Scan for the cell matching the given text and deliver its [X, Y] coordinate at center. 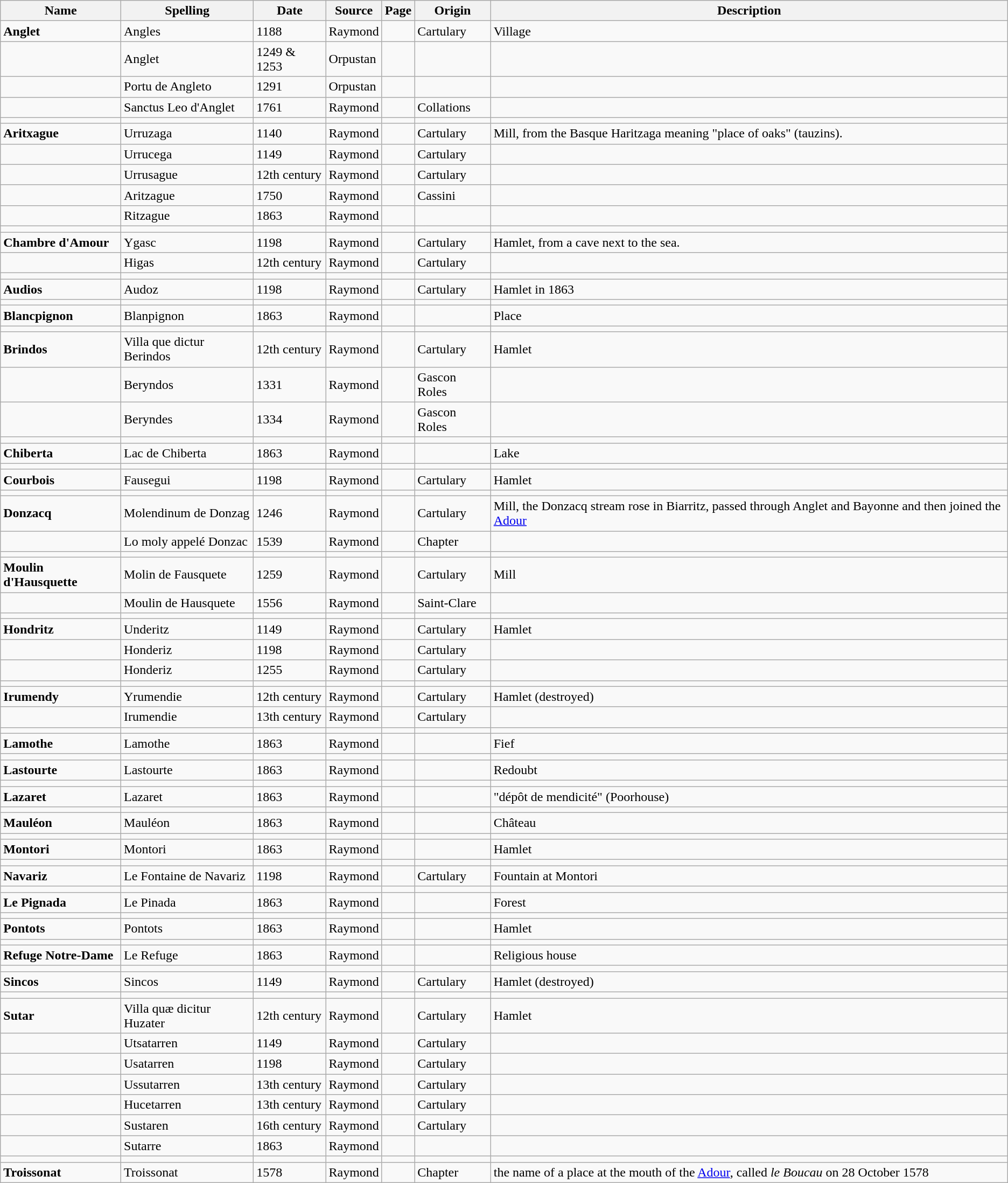
Place [749, 316]
Fausegui [187, 479]
Ussutarren [187, 1084]
Ygasc [187, 242]
1246 [290, 513]
Blancpignon [61, 316]
Hondritz [61, 629]
Lake [749, 453]
Saint-Clare [452, 603]
Courbois [61, 479]
Lac de Chiberta [187, 453]
Religious house [749, 955]
Villa que dictur Berindos [187, 349]
Fountain at Montori [749, 876]
Sustaren [187, 1125]
Underitz [187, 629]
Collations [452, 107]
1249 & 1253 [290, 59]
16th century [290, 1125]
Higas [187, 263]
Moulin de Hausquete [187, 603]
Village [749, 31]
Hucetarren [187, 1105]
Source [354, 11]
Utsatarren [187, 1043]
1291 [290, 87]
Irumendy [61, 697]
1255 [290, 670]
Ritzague [187, 215]
Angles [187, 31]
1259 [290, 575]
Le Fontaine de Navariz [187, 876]
Description [749, 11]
1761 [290, 107]
Date [290, 11]
Name [61, 11]
Mill, the Donzacq stream rose in Biarritz, passed through Anglet and Bayonne and then joined the Adour [749, 513]
Donzacq [61, 513]
Chiberta [61, 453]
Aritzague [187, 195]
1539 [290, 541]
Cassini [452, 195]
Yrumendie [187, 697]
1556 [290, 603]
Beryndos [187, 385]
Le Refuge [187, 955]
1188 [290, 31]
Fief [749, 743]
Page [398, 11]
"dépôt de mendicité" (Poorhouse) [749, 797]
1331 [290, 385]
Sutar [61, 1015]
Irumendie [187, 717]
Lo moly appelé Donzac [187, 541]
Villa quæ dicitur Huzater [187, 1015]
Portu de Angleto [187, 87]
Le Pignada [61, 902]
Usatarren [187, 1064]
Urrusague [187, 175]
Brindos [61, 349]
Navariz [61, 876]
Beryndes [187, 419]
Forest [749, 902]
1140 [290, 134]
Sanctus Leo d'Anglet [187, 107]
Audoz [187, 289]
1334 [290, 419]
Aritxague [61, 134]
1750 [290, 195]
Urrucega [187, 154]
Hamlet in 1863 [749, 289]
Le Pinada [187, 902]
Blanpignon [187, 316]
Molin de Fausquete [187, 575]
Château [749, 823]
the name of a place at the mouth of the Adour, called le Boucau on 28 October 1578 [749, 1172]
Urruzaga [187, 134]
Sutarre [187, 1146]
Redoubt [749, 770]
Molendinum de Donzag [187, 513]
Refuge Notre-Dame [61, 955]
Mill, from the Basque Haritzaga meaning "place of oaks" (tauzins). [749, 134]
Audios [61, 289]
Chambre d'Amour [61, 242]
Moulin d'Hausquette [61, 575]
Origin [452, 11]
Mill [749, 575]
Hamlet, from a cave next to the sea. [749, 242]
1578 [290, 1172]
Spelling [187, 11]
